Extract the [x, y] coordinate from the center of the cell holding the provided text.  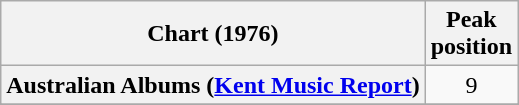
Australian Albums (Kent Music Report) [213, 85]
Peakposition [471, 34]
Chart (1976) [213, 34]
9 [471, 85]
